Extract the (x, y) coordinate from the center of the cell holding the provided text.  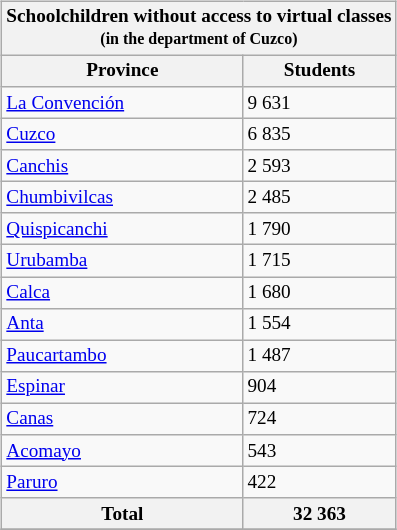
Province (122, 71)
724 (320, 419)
1 554 (320, 324)
1 790 (320, 229)
2 485 (320, 198)
Espinar (122, 387)
543 (320, 451)
2 593 (320, 166)
Anta (122, 324)
1 715 (320, 261)
1 680 (320, 293)
Calca (122, 293)
9 631 (320, 103)
32 363 (320, 514)
Paruro (122, 482)
Paucartambo (122, 356)
Students (320, 71)
Quispicanchi (122, 229)
904 (320, 387)
La Convención (122, 103)
6 835 (320, 134)
Cuzco (122, 134)
Acomayo (122, 451)
Chumbivilcas (122, 198)
Schoolchildren without access to virtual classes(in the department of Cuzco) (199, 28)
Urubamba (122, 261)
Canchis (122, 166)
1 487 (320, 356)
Total (122, 514)
Canas (122, 419)
422 (320, 482)
